Extract the (x, y) coordinate from the center of the cell holding the provided text.  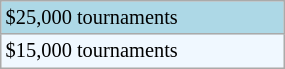
$25,000 tournaments (142, 17)
$15,000 tournaments (142, 51)
